For the text-containing cell, return its midpoint in (x, y) coordinate format. 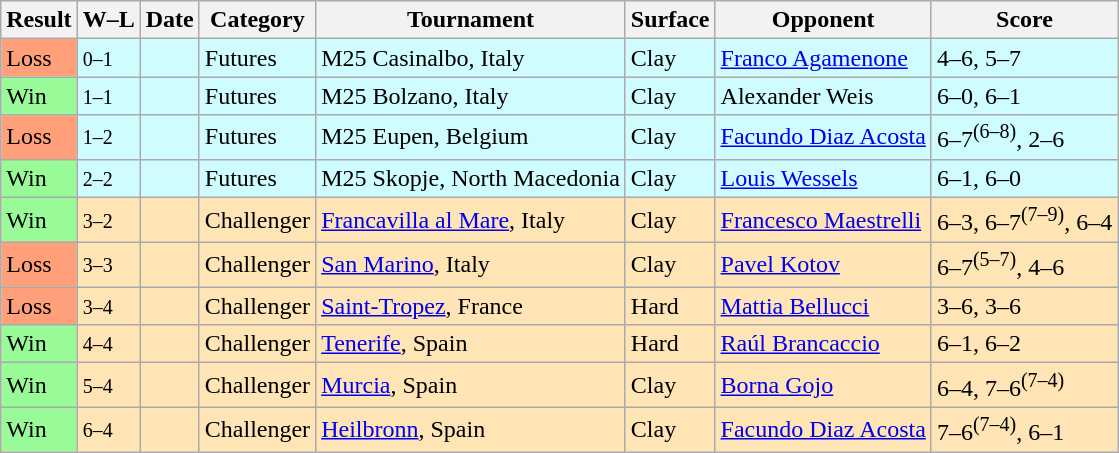
Tournament (471, 20)
W–L (108, 20)
3–2 (108, 220)
6–4 (108, 430)
M25 Skopje, North Macedonia (471, 178)
Louis Wessels (823, 178)
Pavel Kotov (823, 264)
1–1 (108, 96)
5–4 (108, 386)
1–2 (108, 138)
Result (39, 20)
6–4, 7–6(7–4) (1024, 386)
Opponent (823, 20)
Category (257, 20)
Alexander Weis (823, 96)
3–6, 3–6 (1024, 306)
Mattia Bellucci (823, 306)
6–3, 6–7(7–9), 6–4 (1024, 220)
7–6(7–4), 6–1 (1024, 430)
6–1, 6–0 (1024, 178)
6–1, 6–2 (1024, 344)
Date (170, 20)
6–7(5–7), 4–6 (1024, 264)
M25 Bolzano, Italy (471, 96)
Surface (670, 20)
M25 Casinalbo, Italy (471, 58)
Raúl Brancaccio (823, 344)
4–6, 5–7 (1024, 58)
Tenerife, Spain (471, 344)
Score (1024, 20)
Heilbronn, Spain (471, 430)
6–7(6–8), 2–6 (1024, 138)
3–3 (108, 264)
2–2 (108, 178)
Saint-Tropez, France (471, 306)
4–4 (108, 344)
M25 Eupen, Belgium (471, 138)
Franco Agamenone (823, 58)
Murcia, Spain (471, 386)
0–1 (108, 58)
Francavilla al Mare, Italy (471, 220)
3–4 (108, 306)
Borna Gojo (823, 386)
Francesco Maestrelli (823, 220)
6–0, 6–1 (1024, 96)
San Marino, Italy (471, 264)
